Locate the cell with the specified text and output its (X, Y) center coordinate. 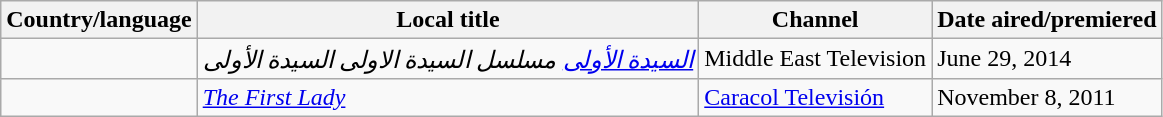
November 8, 2011 (1047, 97)
The First Lady (448, 97)
Country/language (99, 20)
السيدة الأولى مسلسل السيدة الاولى السيدة الأولى (448, 59)
June 29, 2014 (1047, 59)
Caracol Televisión (816, 97)
Local title (448, 20)
Middle East Television (816, 59)
Channel (816, 20)
Date aired/premiered (1047, 20)
